From the cell containing the given text, extract its center point as [x, y] coordinate. 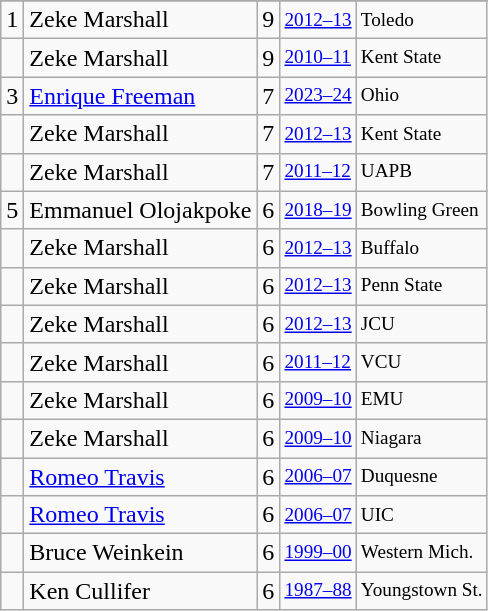
Youngstown St. [422, 591]
2023–24 [318, 96]
Bowling Green [422, 210]
1 [12, 20]
Bruce Weinkein [140, 553]
Toledo [422, 20]
UAPB [422, 172]
5 [12, 210]
Enrique Freeman [140, 96]
1987–88 [318, 591]
2018–19 [318, 210]
3 [12, 96]
Western Mich. [422, 553]
1999–00 [318, 553]
Ohio [422, 96]
JCU [422, 324]
Duquesne [422, 477]
Niagara [422, 438]
VCU [422, 362]
Penn State [422, 286]
Buffalo [422, 248]
2010–11 [318, 58]
EMU [422, 400]
Ken Cullifer [140, 591]
Emmanuel Olojakpoke [140, 210]
UIC [422, 515]
